For the text-containing cell, return its midpoint in [x, y] coordinate format. 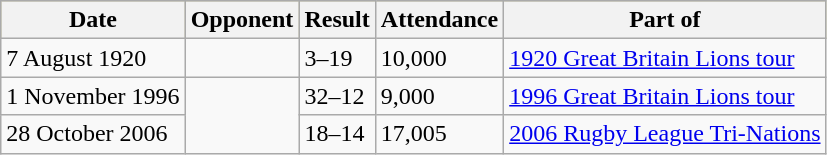
1996 Great Britain Lions tour [665, 96]
9,000 [439, 96]
Part of [665, 20]
32–12 [337, 96]
1 November 1996 [93, 96]
17,005 [439, 134]
Attendance [439, 20]
28 October 2006 [93, 134]
2006 Rugby League Tri-Nations [665, 134]
1920 Great Britain Lions tour [665, 58]
10,000 [439, 58]
Date [93, 20]
18–14 [337, 134]
7 August 1920 [93, 58]
Opponent [242, 20]
3–19 [337, 58]
Result [337, 20]
